Search for the cell housing the specified text and yield its [X, Y] center coordinate. 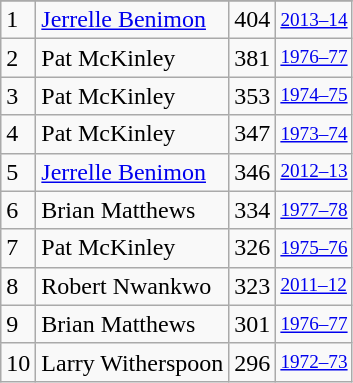
296 [252, 362]
301 [252, 324]
346 [252, 172]
7 [18, 248]
4 [18, 134]
347 [252, 134]
2011–12 [314, 286]
1972–73 [314, 362]
1975–76 [314, 248]
1974–75 [314, 96]
404 [252, 20]
10 [18, 362]
3 [18, 96]
353 [252, 96]
334 [252, 210]
1973–74 [314, 134]
6 [18, 210]
1977–78 [314, 210]
1 [18, 20]
9 [18, 324]
Robert Nwankwo [132, 286]
323 [252, 286]
8 [18, 286]
2 [18, 58]
2013–14 [314, 20]
Larry Witherspoon [132, 362]
326 [252, 248]
5 [18, 172]
2012–13 [314, 172]
381 [252, 58]
